Find where the given text appears and provide that cell's center as [x, y] coordinate. 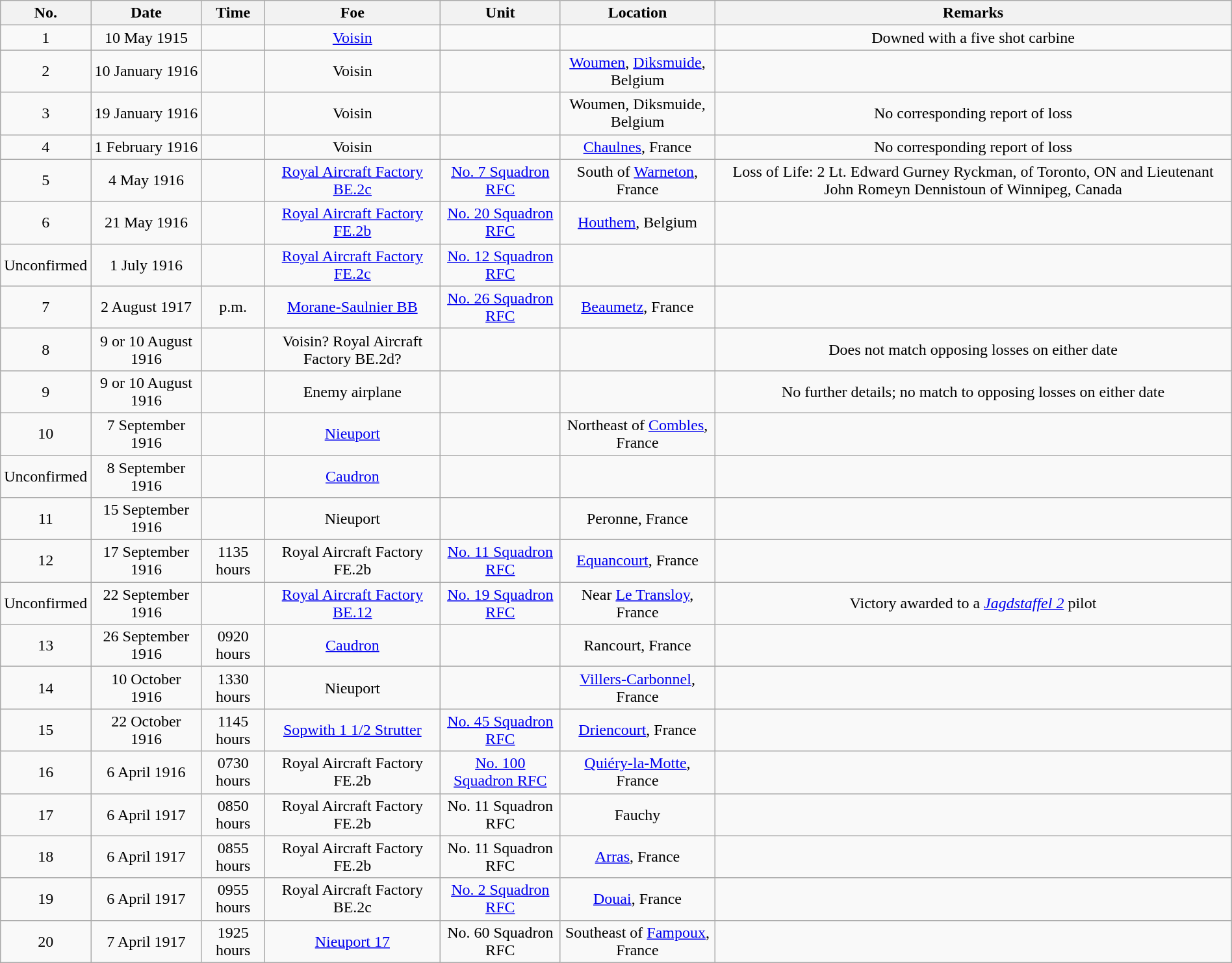
No further details; no match to opposing losses on either date [973, 391]
19 January 1916 [146, 113]
1135 hours [233, 561]
4 May 1916 [146, 181]
1 [45, 38]
19 [45, 899]
1925 hours [233, 941]
Houthem, Belgium [637, 222]
No. 19 Squadron RFC [500, 603]
6 April 1916 [146, 772]
Villers-Carbonnel, France [637, 687]
Royal Aircraft Factory FE.2c [352, 265]
Morane-Saulnier BB [352, 307]
No. 45 Squadron RFC [500, 730]
Southeast of Fampoux, France [637, 941]
0850 hours [233, 815]
Downed with a five shot carbine [973, 38]
No. 20 Squadron RFC [500, 222]
Date [146, 13]
12 [45, 561]
5 [45, 181]
8 [45, 350]
Location [637, 13]
0855 hours [233, 856]
Chaulnes, France [637, 147]
10 January 1916 [146, 71]
Arras, France [637, 856]
26 September 1916 [146, 646]
15 September 1916 [146, 519]
1330 hours [233, 687]
0920 hours [233, 646]
No. 7 Squadron RFC [500, 181]
6 [45, 222]
Northeast of Combles, France [637, 434]
Does not match opposing losses on either date [973, 350]
9 [45, 391]
2 [45, 71]
7 September 1916 [146, 434]
Victory awarded to a Jagdstaffel 2 pilot [973, 603]
Peronne, France [637, 519]
No. 100 Squadron RFC [500, 772]
0730 hours [233, 772]
Equancourt, France [637, 561]
1 February 1916 [146, 147]
Douai, France [637, 899]
7 [45, 307]
10 May 1915 [146, 38]
Enemy airplane [352, 391]
Driencourt, France [637, 730]
17 [45, 815]
17 September 1916 [146, 561]
No. 2 Squadron RFC [500, 899]
Time [233, 13]
Nieuport 17 [352, 941]
21 May 1916 [146, 222]
13 [45, 646]
16 [45, 772]
No. 26 Squadron RFC [500, 307]
15 [45, 730]
Foe [352, 13]
No. 12 Squadron RFC [500, 265]
18 [45, 856]
2 August 1917 [146, 307]
Beaumetz, France [637, 307]
10 [45, 434]
7 April 1917 [146, 941]
22 October 1916 [146, 730]
No. [45, 13]
Sopwith 1 1/2 Strutter [352, 730]
1 July 1916 [146, 265]
11 [45, 519]
4 [45, 147]
3 [45, 113]
10 October 1916 [146, 687]
8 September 1916 [146, 476]
Unit [500, 13]
14 [45, 687]
Royal Aircraft Factory BE.12 [352, 603]
South of Warneton, France [637, 181]
Remarks [973, 13]
Voisin? Royal Aircraft Factory BE.2d? [352, 350]
0955 hours [233, 899]
Quiéry-la-Motte, France [637, 772]
Loss of Life: 2 Lt. Edward Gurney Ryckman, of Toronto, ON and Lieutenant John Romeyn Dennistoun of Winnipeg, Canada [973, 181]
No. 60 Squadron RFC [500, 941]
Fauchy [637, 815]
20 [45, 941]
Rancourt, France [637, 646]
1145 hours [233, 730]
p.m. [233, 307]
22 September 1916 [146, 603]
Near Le Transloy, France [637, 603]
